Return [x, y] of the center of cell containing provided text 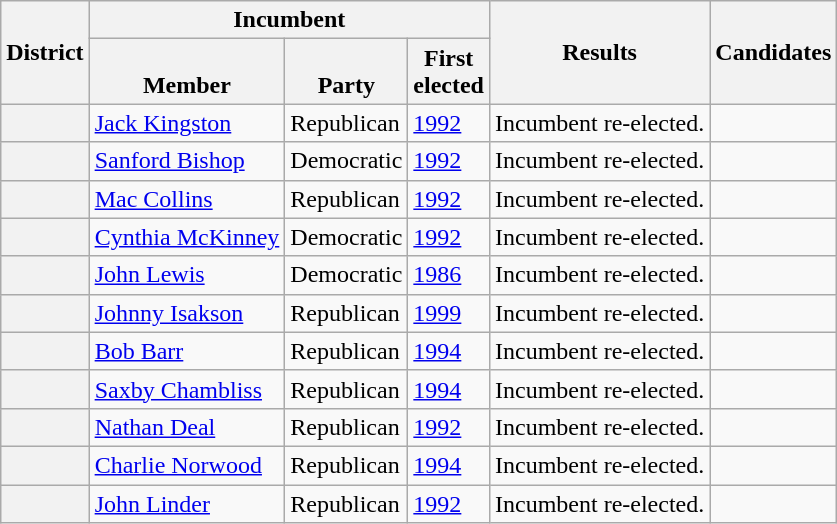
Cynthia McKinney [187, 237]
Nathan Deal [187, 427]
Charlie Norwood [187, 465]
Candidates [774, 52]
Jack Kingston [187, 123]
Sanford Bishop [187, 161]
John Linder [187, 503]
John Lewis [187, 275]
1986 [449, 275]
1999 [449, 313]
Firstelected [449, 72]
Incumbent [289, 20]
District [45, 52]
Member [187, 72]
Saxby Chambliss [187, 389]
Johnny Isakson [187, 313]
Results [599, 52]
Mac Collins [187, 199]
Party [346, 72]
Bob Barr [187, 351]
